Extract the (x, y) coordinate from the center of the cell holding the provided text.  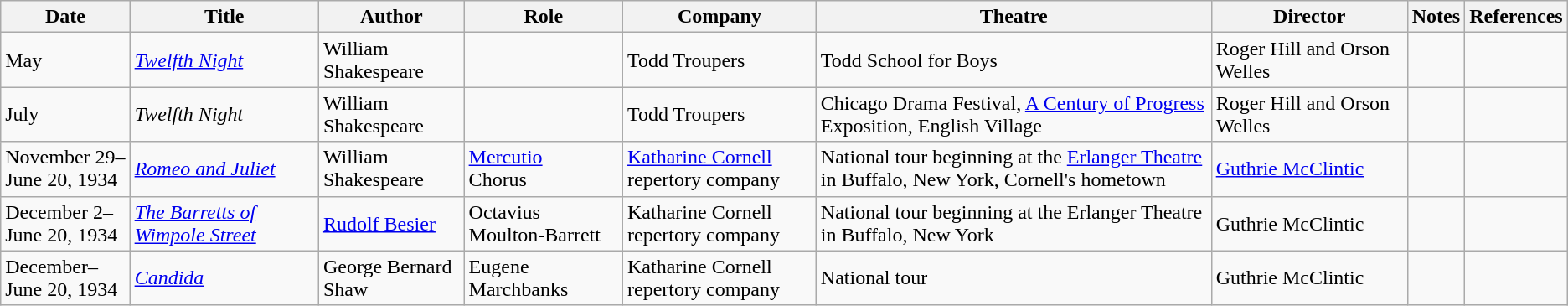
Todd School for Boys (1014, 60)
Date (65, 17)
Title (224, 17)
References (1516, 17)
November 29–June 20, 1934 (65, 169)
Romeo and Juliet (224, 169)
Eugene Marchbanks (543, 278)
The Barretts of Wimpole Street (224, 223)
Role (543, 17)
National tour beginning at the Erlanger Theatre in Buffalo, New York, Cornell's hometown (1014, 169)
Notes (1436, 17)
Director (1309, 17)
MercutioChorus (543, 169)
Company (720, 17)
National tour beginning at the Erlanger Theatre in Buffalo, New York (1014, 223)
May (65, 60)
July (65, 114)
December–June 20, 1934 (65, 278)
Octavius Moulton-Barrett (543, 223)
National tour (1014, 278)
December 2–June 20, 1934 (65, 223)
Theatre (1014, 17)
Candida (224, 278)
George Bernard Shaw (391, 278)
Rudolf Besier (391, 223)
Author (391, 17)
Chicago Drama Festival, A Century of Progress Exposition, English Village (1014, 114)
